Extract the [x, y] coordinate from the center of the cell holding the provided text.  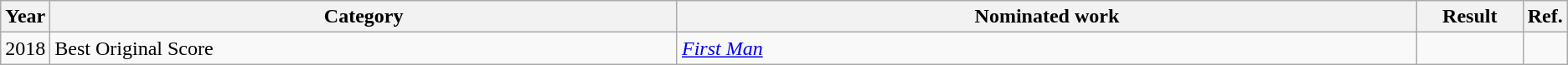
First Man [1047, 48]
2018 [25, 48]
Result [1469, 17]
Year [25, 17]
Category [364, 17]
Ref. [1545, 17]
Best Original Score [364, 48]
Nominated work [1047, 17]
